Return (x, y) of the center of cell containing provided text 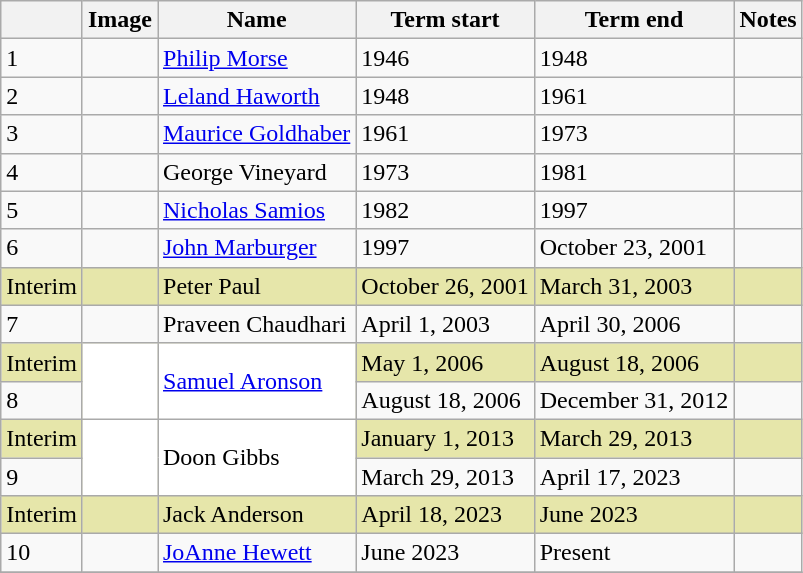
January 1, 2013 (445, 438)
Leland Haworth (257, 96)
George Vineyard (257, 172)
Name (257, 20)
Jack Anderson (257, 515)
1946 (445, 58)
1981 (634, 172)
October 26, 2001 (445, 286)
Image (120, 20)
7 (42, 324)
9 (42, 477)
6 (42, 248)
5 (42, 210)
Praveen Chaudhari (257, 324)
May 1, 2006 (445, 362)
December 31, 2012 (634, 400)
March 31, 2003 (634, 286)
2 (42, 96)
Samuel Aronson (257, 381)
April 17, 2023 (634, 477)
April 18, 2023 (445, 515)
Notes (768, 20)
1 (42, 58)
Philip Morse (257, 58)
JoAnne Hewett (257, 553)
Present (634, 553)
John Marburger (257, 248)
Maurice Goldhaber (257, 134)
4 (42, 172)
October 23, 2001 (634, 248)
8 (42, 400)
April 30, 2006 (634, 324)
Term start (445, 20)
Term end (634, 20)
10 (42, 553)
Nicholas Samios (257, 210)
Peter Paul (257, 286)
Doon Gibbs (257, 457)
1982 (445, 210)
3 (42, 134)
April 1, 2003 (445, 324)
